Identify which cell holds the provided text, then report its [X, Y] central coordinate. 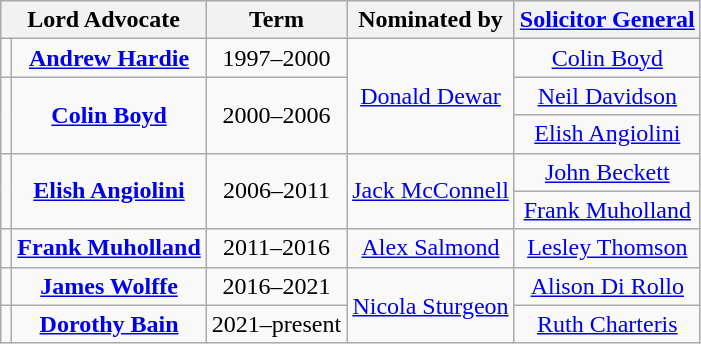
Dorothy Bain [109, 324]
Neil Davidson [607, 96]
Ruth Charteris [607, 324]
Solicitor General [607, 20]
James Wolffe [109, 286]
Lesley Thomson [607, 248]
John Beckett [607, 172]
2011–2016 [276, 248]
1997–2000 [276, 58]
Nominated by [431, 20]
Alex Salmond [431, 248]
Donald Dewar [431, 96]
Andrew Hardie [109, 58]
Term [276, 20]
Nicola Sturgeon [431, 305]
2016–2021 [276, 286]
2000–2006 [276, 115]
2021–present [276, 324]
2006–2011 [276, 191]
Jack McConnell [431, 191]
Lord Advocate [104, 20]
Alison Di Rollo [607, 286]
